Scan for the cell matching the given text and deliver its (X, Y) coordinate at center. 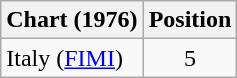
Italy (FIMI) (72, 58)
5 (190, 58)
Position (190, 20)
Chart (1976) (72, 20)
